For the text-containing cell, return its midpoint in [X, Y] coordinate format. 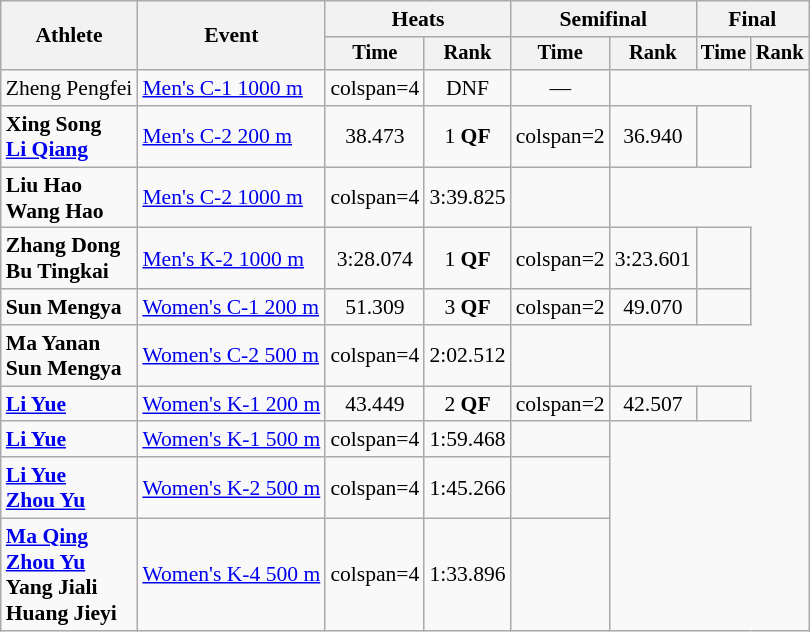
1:59.468 [467, 440]
42.507 [653, 404]
Heats [418, 19]
Women's K-1 200 m [231, 404]
Women's K-1 500 m [231, 440]
49.070 [653, 307]
Ma QingZhou YuYang JialiHuang Jieyi [70, 575]
Athlete [70, 36]
Women's K-2 500 m [231, 488]
Xing SongLi Qiang [70, 136]
Women's C-2 500 m [231, 356]
Ma YananSun Mengya [70, 356]
1:45.266 [467, 488]
36.940 [653, 136]
Zhang DongBu Tingkai [70, 258]
2 QF [467, 404]
3:39.825 [467, 198]
Event [231, 36]
43.449 [374, 404]
DNF [467, 88]
3:28.074 [374, 258]
Men's C-1 1000 m [231, 88]
Women's K-4 500 m [231, 575]
3:23.601 [653, 258]
Liu HaoWang Hao [70, 198]
2:02.512 [467, 356]
1:33.896 [467, 575]
Zheng Pengfei [70, 88]
Final [752, 19]
3 QF [467, 307]
Men's K-2 1000 m [231, 258]
Women's C-1 200 m [231, 307]
51.309 [374, 307]
Men's C-2 1000 m [231, 198]
38.473 [374, 136]
Men's C-2 200 m [231, 136]
Sun Mengya [70, 307]
Li YueZhou Yu [70, 488]
Semifinal [604, 19]
— [560, 88]
